Search for the cell housing the specified text and yield its (x, y) center coordinate. 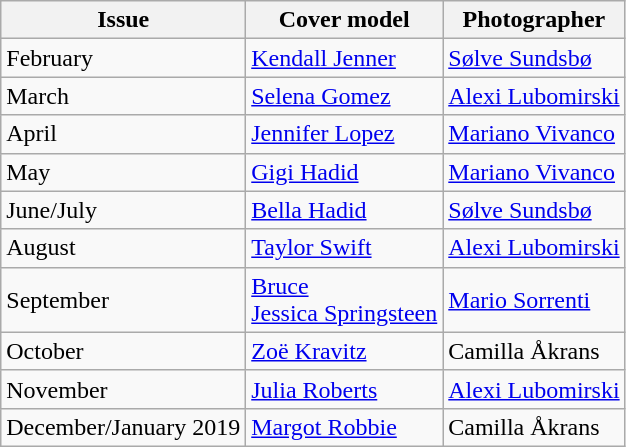
Photographer (534, 20)
Jennifer Lopez (344, 134)
May (124, 172)
November (124, 389)
Taylor Swift (344, 248)
September (124, 300)
Cover model (344, 20)
Kendall Jenner (344, 58)
February (124, 58)
August (124, 248)
June/July (124, 210)
Bella Hadid (344, 210)
Margot Robbie (344, 427)
April (124, 134)
Julia Roberts (344, 389)
Zoë Kravitz (344, 351)
Gigi Hadid (344, 172)
October (124, 351)
Mario Sorrenti (534, 300)
BruceJessica Springsteen (344, 300)
Selena Gomez (344, 96)
Issue (124, 20)
December/January 2019 (124, 427)
March (124, 96)
